Extract the (X, Y) coordinate from the center of the cell holding the provided text.  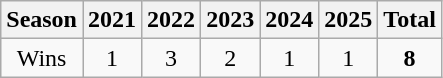
3 (172, 58)
2023 (230, 20)
2024 (290, 20)
2025 (348, 20)
2022 (172, 20)
8 (410, 58)
Season (42, 20)
Total (410, 20)
Wins (42, 58)
2 (230, 58)
2021 (112, 20)
